Provide the (X, Y) coordinate of the cell's center where the given text is located.  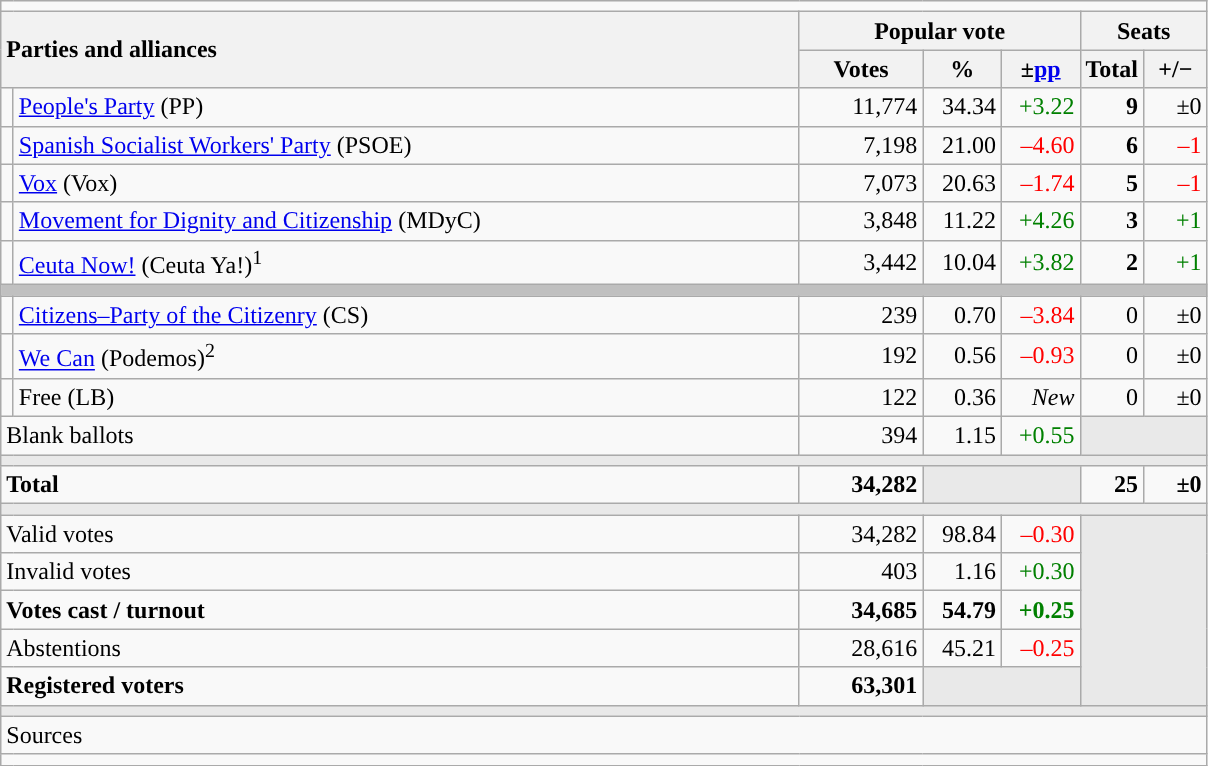
Votes cast / turnout (400, 610)
Blank ballots (400, 435)
10.04 (962, 262)
New (1040, 397)
21.00 (962, 145)
–0.93 (1040, 356)
6 (1112, 145)
7,073 (861, 183)
1.16 (962, 572)
11.22 (962, 221)
Free (LB) (406, 397)
–0.30 (1040, 534)
3,848 (861, 221)
Popular vote (940, 31)
2 (1112, 262)
34.34 (962, 107)
Citizens–Party of the Citizenry (CS) (406, 315)
Vox (Vox) (406, 183)
+/− (1176, 69)
Ceuta Now! (Ceuta Ya!)1 (406, 262)
0.56 (962, 356)
+0.25 (1040, 610)
Abstentions (400, 648)
25 (1112, 485)
–0.25 (1040, 648)
Seats (1144, 31)
Registered voters (400, 686)
0.36 (962, 397)
20.63 (962, 183)
–3.84 (1040, 315)
Sources (604, 735)
3,442 (861, 262)
We Can (Podemos)2 (406, 356)
–4.60 (1040, 145)
403 (861, 572)
7,198 (861, 145)
54.79 (962, 610)
Parties and alliances (400, 50)
Valid votes (400, 534)
Movement for Dignity and Citizenship (MDyC) (406, 221)
122 (861, 397)
+3.22 (1040, 107)
394 (861, 435)
9 (1112, 107)
Invalid votes (400, 572)
45.21 (962, 648)
28,616 (861, 648)
98.84 (962, 534)
Spanish Socialist Workers' Party (PSOE) (406, 145)
3 (1112, 221)
–1.74 (1040, 183)
1.15 (962, 435)
11,774 (861, 107)
People's Party (PP) (406, 107)
+0.30 (1040, 572)
0.70 (962, 315)
239 (861, 315)
Votes (861, 69)
±pp (1040, 69)
+3.82 (1040, 262)
34,685 (861, 610)
% (962, 69)
192 (861, 356)
+0.55 (1040, 435)
5 (1112, 183)
+4.26 (1040, 221)
63,301 (861, 686)
